Locate the cell with the specified text and output its [x, y] center coordinate. 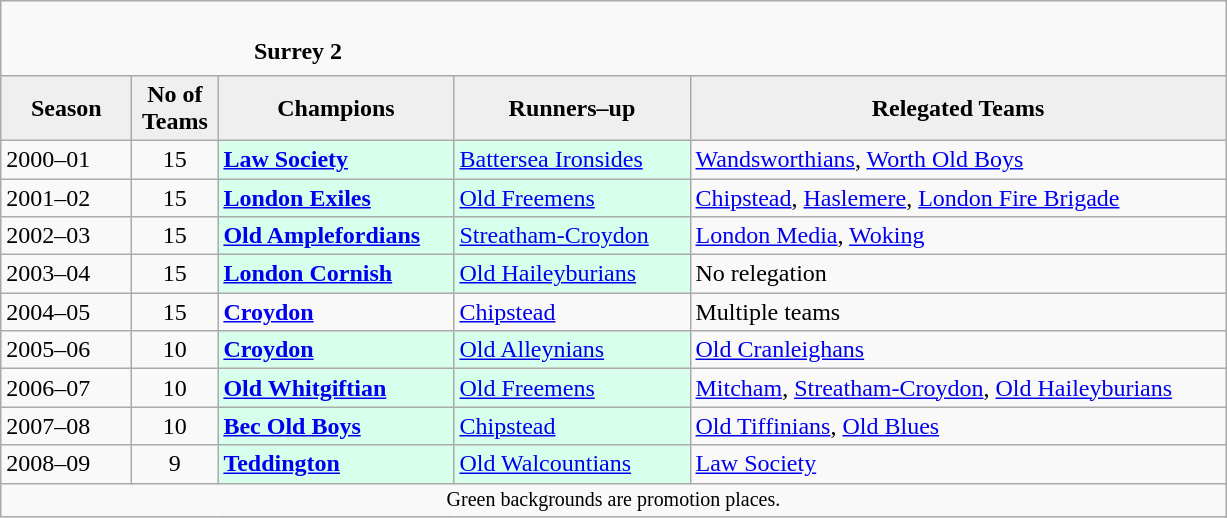
Chipstead, Haslemere, London Fire Brigade [958, 197]
Old Walcountians [572, 464]
Old Tiffinians, Old Blues [958, 426]
London Cornish [336, 274]
Multiple teams [958, 312]
Season [66, 108]
London Exiles [336, 197]
Runners–up [572, 108]
No relegation [958, 274]
9 [175, 464]
2004–05 [66, 312]
Old Alleynians [572, 350]
Green backgrounds are promotion places. [614, 500]
Teddington [336, 464]
Relegated Teams [958, 108]
2006–07 [66, 388]
2001–02 [66, 197]
No of Teams [175, 108]
2007–08 [66, 426]
Old Haileyburians [572, 274]
Old Amplefordians [336, 236]
2000–01 [66, 159]
Old Whitgiftian [336, 388]
2003–04 [66, 274]
2002–03 [66, 236]
Battersea Ironsides [572, 159]
2008–09 [66, 464]
2005–06 [66, 350]
Bec Old Boys [336, 426]
London Media, Woking [958, 236]
Wandsworthians, Worth Old Boys [958, 159]
Champions [336, 108]
Streatham-Croydon [572, 236]
Old Cranleighans [958, 350]
Mitcham, Streatham-Croydon, Old Haileyburians [958, 388]
